Identify which cell holds the provided text, then report its [x, y] central coordinate. 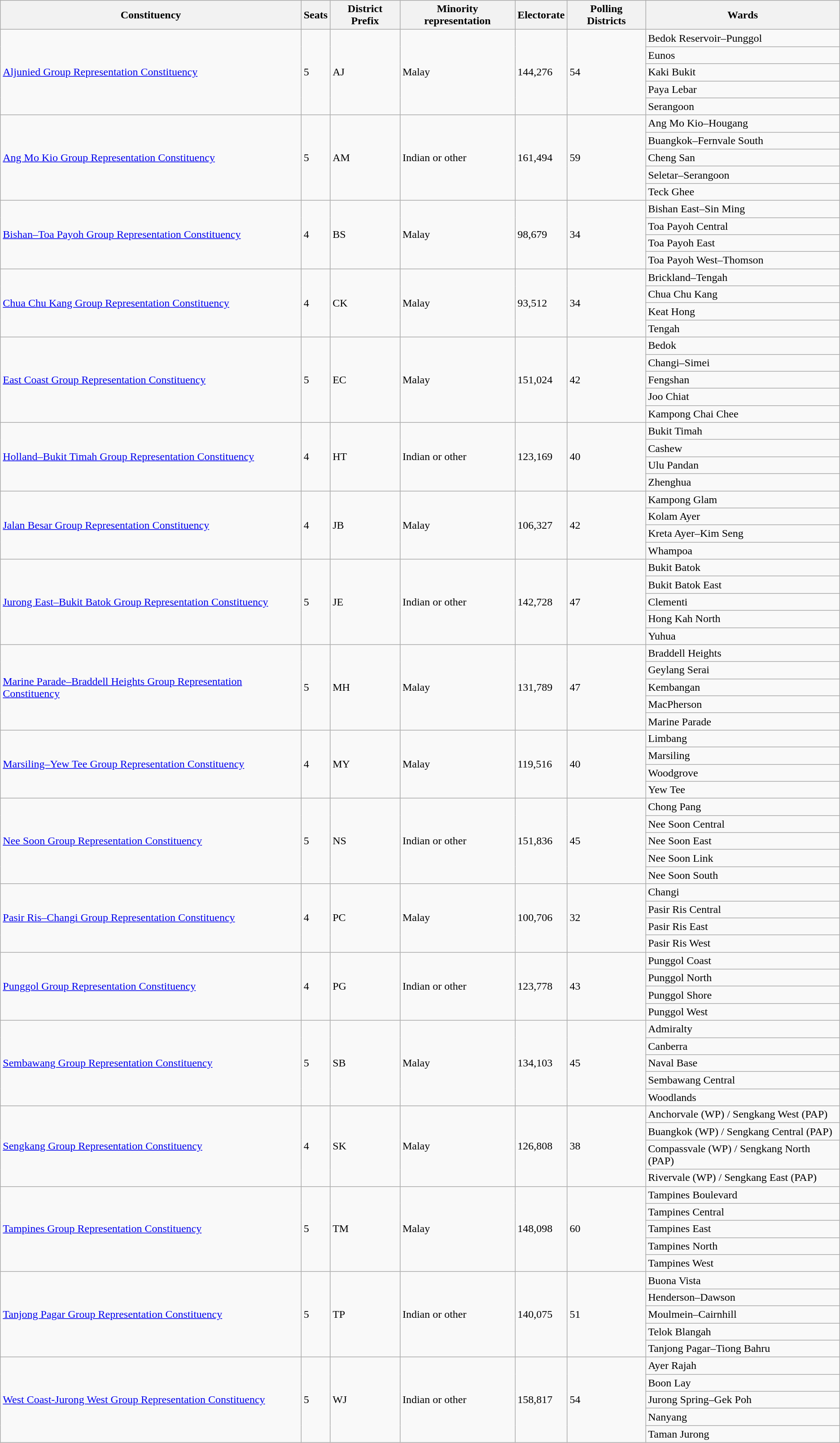
131,789 [541, 687]
Rivervale (WP) / Sengkang East (PAP) [743, 1178]
106,327 [541, 525]
140,075 [541, 1314]
144,276 [541, 72]
Toa Payoh East [743, 243]
Pasir Ris East [743, 926]
Fengshan [743, 380]
Ang Mo Kio–Hougang [743, 123]
Bukit Batok [743, 568]
Kampong Chai Chee [743, 414]
Marsiling–Yew Tee Group Representation Constituency [151, 764]
Punggol Shore [743, 995]
District Prefix [365, 15]
Kreta Ayer–Kim Seng [743, 534]
Hong Kah North [743, 619]
SB [365, 1063]
SK [365, 1146]
Pasir Ris West [743, 943]
32 [607, 918]
Brickland–Tengah [743, 277]
Henderson–Dawson [743, 1297]
43 [607, 986]
Wards [743, 15]
Whampoa [743, 551]
Nee Soon Group Representation Constituency [151, 841]
Ayer Rajah [743, 1366]
142,728 [541, 602]
CK [365, 303]
Marine Parade [743, 721]
TM [365, 1229]
Punggol Group Representation Constituency [151, 986]
Tanjong Pagar Group Representation Constituency [151, 1314]
Buona Vista [743, 1280]
Moulmein–Cairnhill [743, 1314]
Kampong Glam [743, 500]
Naval Base [743, 1063]
Eunos [743, 55]
100,706 [541, 918]
Marine Parade–Braddell Heights Group Representation Constituency [151, 687]
Electorate [541, 15]
EC [365, 380]
HT [365, 456]
Minority representation [457, 15]
Serangoon [743, 106]
Braddell Heights [743, 653]
Bukit Batok East [743, 585]
Yew Tee [743, 790]
JB [365, 525]
Cheng San [743, 158]
Seats [315, 15]
West Coast-Jurong West Group Representation Constituency [151, 1400]
Paya Lebar [743, 89]
Kembangan [743, 687]
Joo Chiat [743, 397]
Limbang [743, 738]
Tampines East [743, 1229]
WJ [365, 1400]
93,512 [541, 303]
151,024 [541, 380]
148,098 [541, 1229]
Buangkok–Fernvale South [743, 140]
134,103 [541, 1063]
158,817 [541, 1400]
East Coast Group Representation Constituency [151, 380]
Changi–Simei [743, 363]
AJ [365, 72]
JE [365, 602]
Buangkok (WP) / Sengkang Central (PAP) [743, 1132]
51 [607, 1314]
Tanjong Pagar–Tiong Bahru [743, 1349]
Tampines Group Representation Constituency [151, 1229]
Ulu Pandan [743, 465]
Pasir Ris–Changi Group Representation Constituency [151, 918]
Jurong Spring–Gek Poh [743, 1400]
MH [365, 687]
Woodlands [743, 1097]
Tampines North [743, 1246]
38 [607, 1146]
Taman Jurong [743, 1434]
Sengkang Group Representation Constituency [151, 1146]
Tampines West [743, 1263]
Seletar–Serangoon [743, 175]
Tampines Boulevard [743, 1195]
MY [365, 764]
Telok Blangah [743, 1332]
Geylang Serai [743, 670]
Aljunied Group Representation Constituency [151, 72]
Chua Chu Kang [743, 294]
Compassvale (WP) / Sengkang North (PAP) [743, 1154]
Bedok Reservoir–Punggol [743, 38]
Bukit Timah [743, 431]
98,679 [541, 234]
Ang Mo Kio Group Representation Constituency [151, 158]
Kaki Bukit [743, 72]
Sembawang Group Representation Constituency [151, 1063]
Constituency [151, 15]
Holland–Bukit Timah Group Representation Constituency [151, 456]
Marsiling [743, 755]
Nee Soon East [743, 841]
59 [607, 158]
Toa Payoh West–Thomson [743, 260]
161,494 [541, 158]
Jurong East–Bukit Batok Group Representation Constituency [151, 602]
Punggol West [743, 1012]
151,836 [541, 841]
Punggol Coast [743, 961]
Teck Ghee [743, 192]
Punggol North [743, 978]
123,778 [541, 986]
Changi [743, 892]
119,516 [541, 764]
Anchorvale (WP) / Sengkang West (PAP) [743, 1114]
126,808 [541, 1146]
Kolam Ayer [743, 517]
Nee Soon Link [743, 858]
MacPherson [743, 704]
Clementi [743, 602]
123,169 [541, 456]
Chua Chu Kang Group Representation Constituency [151, 303]
Bishan East–Sin Ming [743, 209]
Toa Payoh Central [743, 226]
Admiralty [743, 1029]
Tengah [743, 329]
Cashew [743, 448]
Sembawang Central [743, 1080]
Chong Pang [743, 807]
Yuhua [743, 636]
PG [365, 986]
Zhenghua [743, 482]
60 [607, 1229]
Jalan Besar Group Representation Constituency [151, 525]
Tampines Central [743, 1212]
Nee Soon South [743, 875]
AM [365, 158]
TP [365, 1314]
Bishan–Toa Payoh Group Representation Constituency [151, 234]
Boon Lay [743, 1383]
PC [365, 918]
Canberra [743, 1046]
NS [365, 841]
Polling Districts [607, 15]
BS [365, 234]
Nee Soon Central [743, 824]
Nanyang [743, 1417]
Keat Hong [743, 311]
Woodgrove [743, 772]
Bedok [743, 346]
Pasir Ris Central [743, 909]
